Find where the given text appears and provide that cell's center as [X, Y] coordinate. 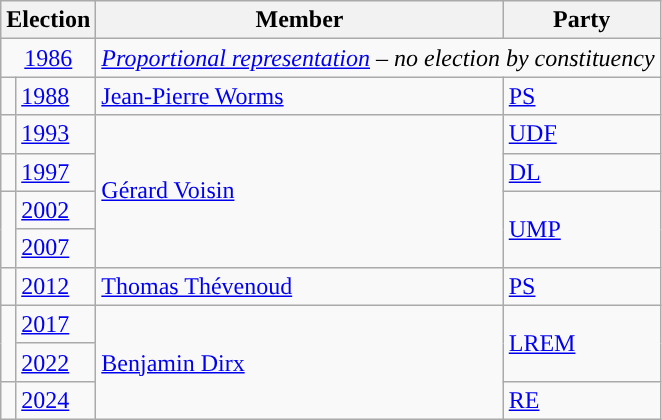
1993 [56, 134]
2002 [56, 210]
1986 [48, 58]
Thomas Thévenoud [300, 286]
Gérard Voisin [300, 191]
Jean-Pierre Worms [300, 96]
Member [300, 20]
1997 [56, 172]
UMP [582, 229]
Proportional representation – no election by constituency [378, 58]
RE [582, 400]
2017 [56, 324]
Party [582, 20]
Election [48, 20]
2012 [56, 286]
LREM [582, 343]
Benjamin Dirx [300, 362]
UDF [582, 134]
2007 [56, 248]
1988 [56, 96]
2022 [56, 362]
DL [582, 172]
2024 [56, 400]
